For the text-containing cell, return its midpoint in (X, Y) coordinate format. 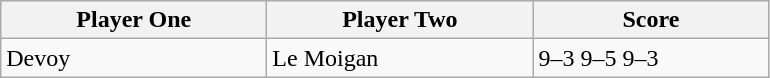
Le Moigan (400, 58)
Player Two (400, 20)
Devoy (134, 58)
9–3 9–5 9–3 (651, 58)
Score (651, 20)
Player One (134, 20)
